Pinpoint the cell where the given text exists, returning its [x, y] midpoint coordinate. 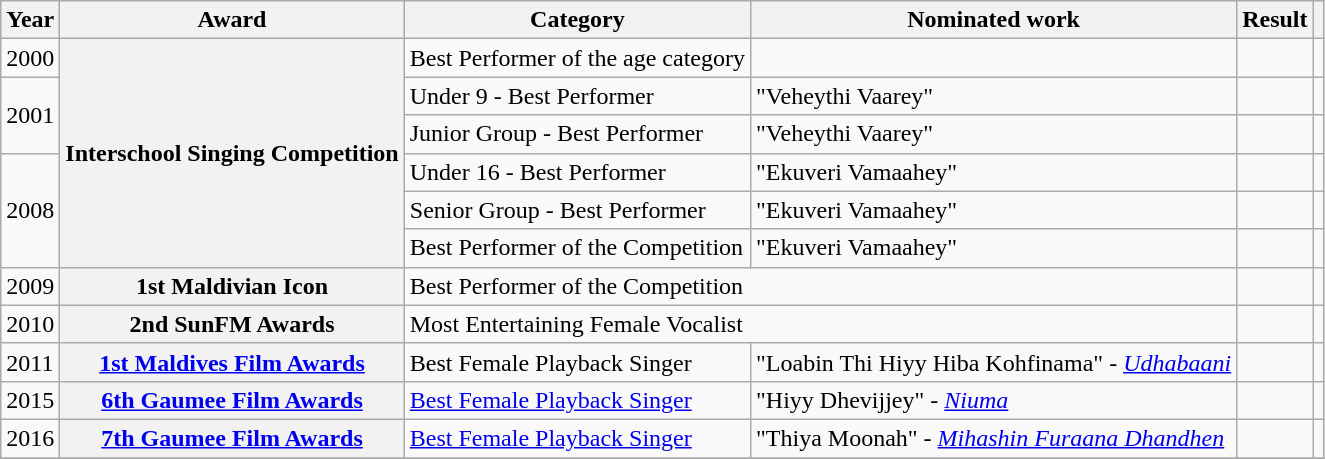
Nominated work [994, 20]
Under 9 - Best Performer [577, 96]
2000 [30, 58]
2010 [30, 324]
6th Gaumee Film Awards [232, 400]
2016 [30, 438]
Best Performer of the age category [577, 58]
2015 [30, 400]
Interschool Singing Competition [232, 153]
Year [30, 20]
2008 [30, 210]
Result [1275, 20]
1st Maldives Film Awards [232, 362]
Senior Group - Best Performer [577, 210]
2nd SunFM Awards [232, 324]
7th Gaumee Film Awards [232, 438]
Award [232, 20]
"Hiyy Dhevijjey" - Niuma [994, 400]
Under 16 - Best Performer [577, 172]
2001 [30, 115]
Most Entertaining Female Vocalist [820, 324]
2009 [30, 286]
1st Maldivian Icon [232, 286]
Junior Group - Best Performer [577, 134]
2011 [30, 362]
Category [577, 20]
"Loabin Thi Hiyy Hiba Kohfinama" - Udhabaani [994, 362]
"Thiya Moonah" - Mihashin Furaana Dhandhen [994, 438]
